Pinpoint the cell where the given text exists, returning its [x, y] midpoint coordinate. 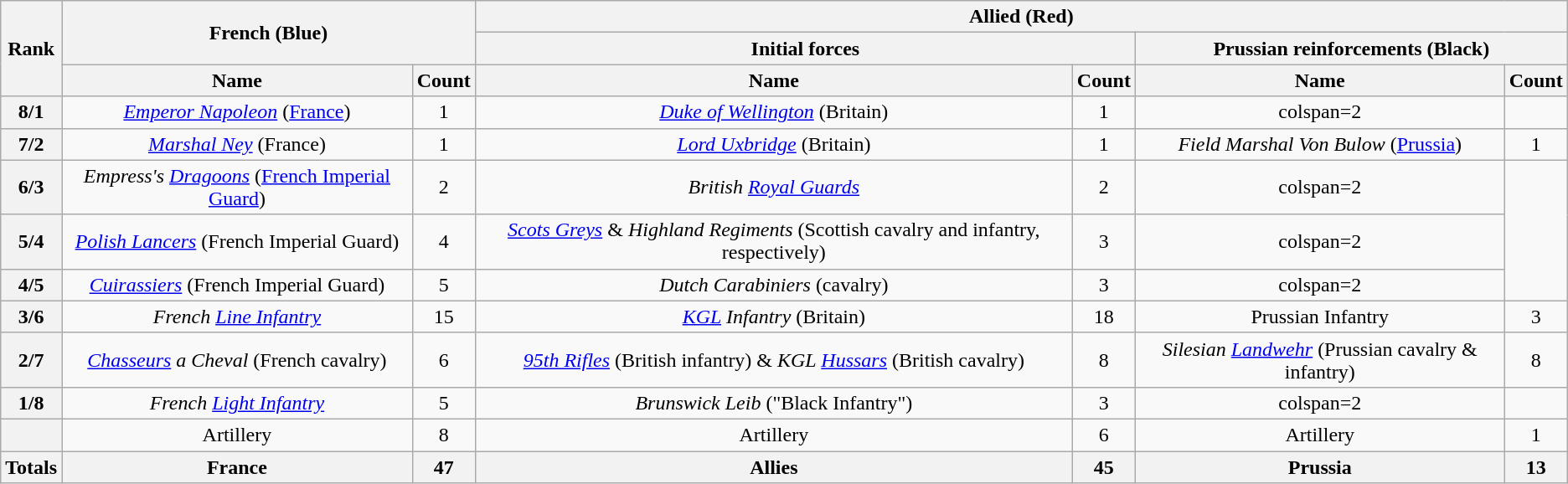
French (Blue) [269, 33]
4 [444, 241]
Initial forces [805, 49]
5/4 [32, 241]
1/8 [32, 403]
Chasseurs a Cheval (French cavalry) [238, 360]
6/3 [32, 188]
Dutch Carabiniers (cavalry) [774, 285]
French Line Infantry [238, 317]
7/2 [32, 144]
Lord Uxbridge (Britain) [774, 144]
18 [1104, 317]
French Light Infantry [238, 403]
13 [1536, 466]
Prussian reinforcements (Black) [1351, 49]
47 [444, 466]
Brunswick Leib ("Black Infantry") [774, 403]
Prussian Infantry [1320, 317]
Emperor Napoleon (France) [238, 112]
8/1 [32, 112]
KGL Infantry (Britain) [774, 317]
15 [444, 317]
Cuirassiers (French Imperial Guard) [238, 285]
45 [1104, 466]
Allies [774, 466]
95th Rifles (British infantry) & KGL Hussars (British cavalry) [774, 360]
Allied (Red) [1021, 17]
France [238, 466]
Scots Greys & Highland Regiments (Scottish cavalry and infantry, respectively) [774, 241]
Field Marshal Von Bulow (Prussia) [1320, 144]
2/7 [32, 360]
Empress's Dragoons (French Imperial Guard) [238, 188]
Prussia [1320, 466]
British Royal Guards [774, 188]
4/5 [32, 285]
Duke of Wellington (Britain) [774, 112]
Silesian Landwehr (Prussian cavalry & infantry) [1320, 360]
3/6 [32, 317]
Totals [32, 466]
Rank [32, 49]
Polish Lancers (French Imperial Guard) [238, 241]
Marshal Ney (France) [238, 144]
